From the cell containing the given text, extract its center point as (X, Y) coordinate. 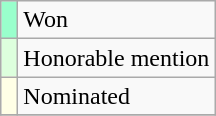
Nominated (116, 96)
Honorable mention (116, 58)
Won (116, 20)
